Locate the cell with the specified text and output its (x, y) center coordinate. 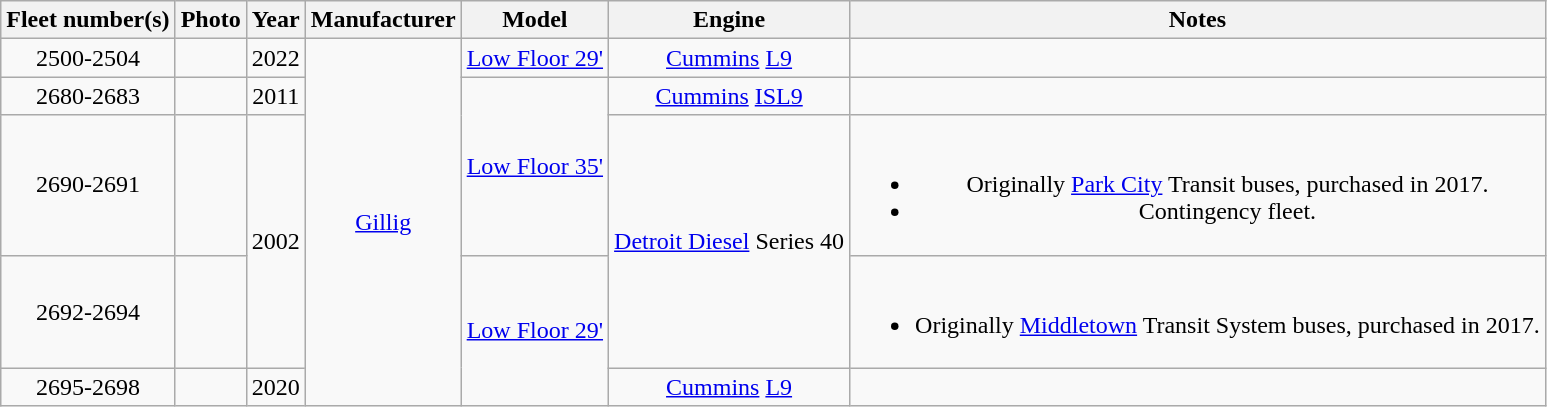
2022 (276, 58)
2500-2504 (88, 58)
Engine (730, 20)
2692-2694 (88, 312)
Low Floor 35' (534, 166)
Notes (1198, 20)
2020 (276, 387)
Manufacturer (383, 20)
2002 (276, 242)
Originally Middletown Transit System buses, purchased in 2017. (1198, 312)
Model (534, 20)
2680-2683 (88, 96)
2011 (276, 96)
Cummins ISL9 (730, 96)
Photo (210, 20)
2695-2698 (88, 387)
Originally Park City Transit buses, purchased in 2017.Contingency fleet. (1198, 185)
Detroit Diesel Series 40 (730, 242)
Year (276, 20)
Fleet number(s) (88, 20)
Gillig (383, 222)
2690-2691 (88, 185)
